From the cell containing the given text, extract its center point as [X, Y] coordinate. 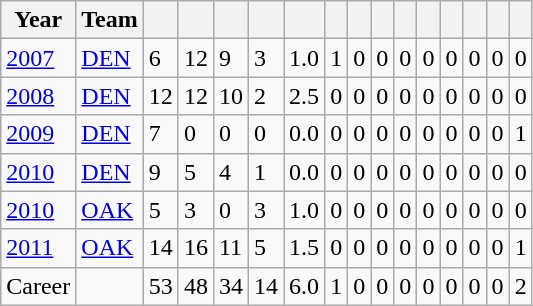
11 [230, 248]
2011 [38, 248]
Team [110, 20]
34 [230, 286]
2007 [38, 58]
Year [38, 20]
6.0 [304, 286]
1.5 [304, 248]
53 [160, 286]
10 [230, 96]
2008 [38, 96]
6 [160, 58]
16 [196, 248]
48 [196, 286]
7 [160, 134]
Career [38, 286]
4 [230, 172]
2.5 [304, 96]
2009 [38, 134]
